For the text-containing cell, return its midpoint in [X, Y] coordinate format. 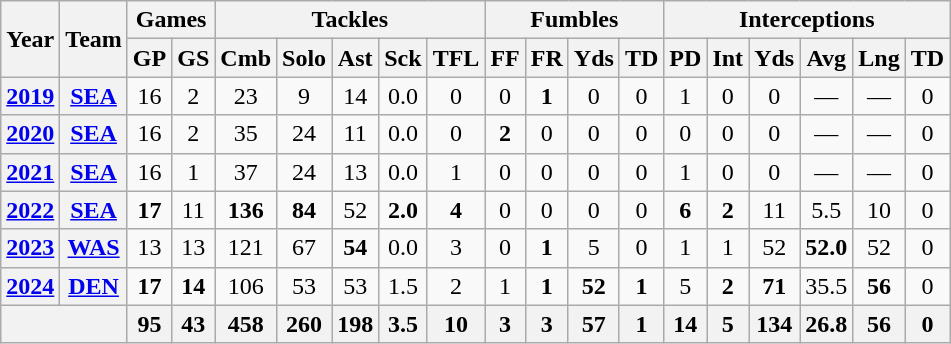
67 [304, 248]
57 [594, 324]
5.5 [826, 210]
Interceptions [807, 20]
458 [246, 324]
Int [728, 58]
6 [686, 210]
2021 [30, 172]
2019 [30, 96]
Team [94, 39]
Sck [403, 58]
GP [149, 58]
121 [246, 248]
PD [686, 58]
DEN [94, 286]
Avg [826, 58]
37 [246, 172]
23 [246, 96]
Year [30, 39]
FF [505, 58]
2020 [30, 134]
54 [356, 248]
134 [774, 324]
4 [456, 210]
FR [546, 58]
52.0 [826, 248]
43 [194, 324]
2024 [30, 286]
Games [170, 20]
1.5 [403, 286]
3.5 [403, 324]
Solo [304, 58]
84 [304, 210]
GS [194, 58]
2022 [30, 210]
2.0 [403, 210]
2023 [30, 248]
9 [304, 96]
26.8 [826, 324]
198 [356, 324]
Lng [879, 58]
Cmb [246, 58]
TFL [456, 58]
95 [149, 324]
71 [774, 286]
106 [246, 286]
WAS [94, 248]
35.5 [826, 286]
260 [304, 324]
35 [246, 134]
Tackles [350, 20]
136 [246, 210]
Ast [356, 58]
Fumbles [574, 20]
